Capture the cell that displays the provided text and extract its [x, y] central coordinate. 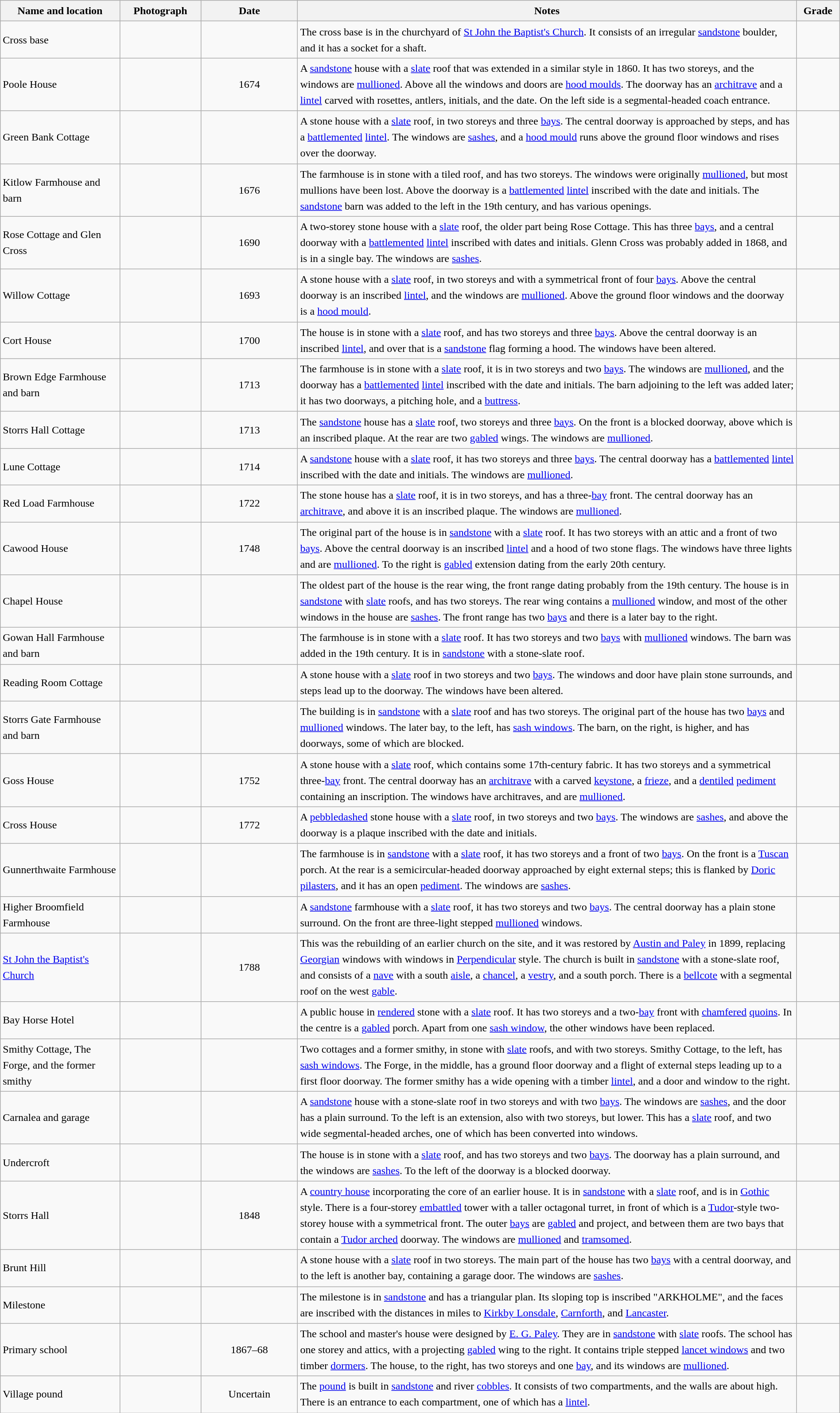
1867–68 [249, 1350]
Cross base [60, 40]
Village pound [60, 1394]
Storrs Hall Cottage [60, 430]
1772 [249, 825]
Carnalea and garage [60, 1118]
The cross base is in the churchyard of St John the Baptist's Church. It consists of an irregular sandstone boulder, and it has a socket for a shaft. [547, 40]
Rose Cottage and Glen Cross [60, 243]
Gunnerthwaite Farmhouse [60, 870]
Kitlow Farmhouse and barn [60, 190]
Gowan Hall Farmhouse and barn [60, 646]
Name and location [60, 11]
Lune Cottage [60, 466]
Goss House [60, 780]
Notes [547, 11]
Primary school [60, 1350]
1700 [249, 340]
Photograph [160, 11]
Milestone [60, 1305]
Undercroft [60, 1162]
Brunt Hill [60, 1268]
1674 [249, 84]
Reading Room Cottage [60, 683]
Cawood House [60, 549]
1748 [249, 549]
1714 [249, 466]
Brown Edge Farmhouse and barn [60, 385]
1752 [249, 780]
1848 [249, 1215]
Uncertain [249, 1394]
Grade [818, 11]
Red Load Farmhouse [60, 504]
Cort House [60, 340]
Cross House [60, 825]
Storrs Hall [60, 1215]
1788 [249, 967]
Higher Broomfield Farmhouse [60, 915]
1722 [249, 504]
Storrs Gate Farmhouse and barn [60, 728]
1693 [249, 295]
Green Bank Cottage [60, 137]
Chapel House [60, 601]
St John the Baptist's Church [60, 967]
Poole House [60, 84]
Date [249, 11]
1676 [249, 190]
Willow Cottage [60, 295]
1690 [249, 243]
Bay Horse Hotel [60, 1020]
Smithy Cottage, The Forge, and the former smithy [60, 1065]
